Capture the cell that displays the provided text and extract its (x, y) central coordinate. 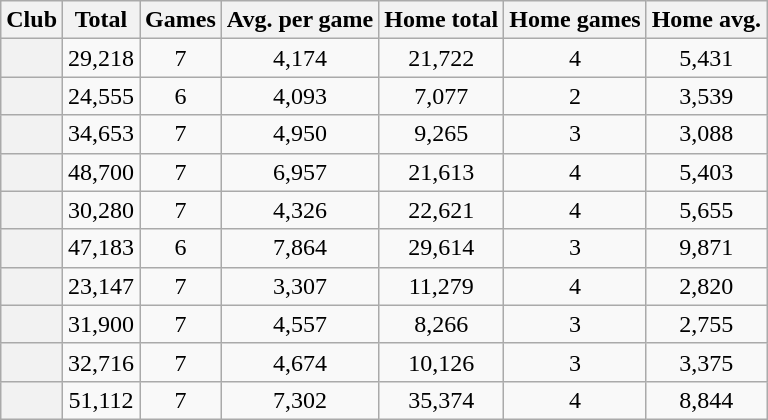
34,653 (102, 134)
11,279 (442, 286)
8,844 (706, 400)
51,112 (102, 400)
30,280 (102, 210)
Club (32, 20)
2,755 (706, 324)
Total (102, 20)
9,871 (706, 248)
4,950 (300, 134)
3,307 (300, 286)
4,674 (300, 362)
4,174 (300, 58)
Home avg. (706, 20)
5,403 (706, 172)
32,716 (102, 362)
35,374 (442, 400)
8,266 (442, 324)
6,957 (300, 172)
3,375 (706, 362)
4,557 (300, 324)
3,539 (706, 96)
9,265 (442, 134)
5,655 (706, 210)
31,900 (102, 324)
23,147 (102, 286)
2 (575, 96)
21,613 (442, 172)
Home total (442, 20)
Avg. per game (300, 20)
22,621 (442, 210)
4,093 (300, 96)
3,088 (706, 134)
7,302 (300, 400)
48,700 (102, 172)
4,326 (300, 210)
24,555 (102, 96)
47,183 (102, 248)
Games (181, 20)
21,722 (442, 58)
29,218 (102, 58)
7,864 (300, 248)
29,614 (442, 248)
2,820 (706, 286)
7,077 (442, 96)
10,126 (442, 362)
Home games (575, 20)
5,431 (706, 58)
